Find where the given text appears and provide that cell's center as (X, Y) coordinate. 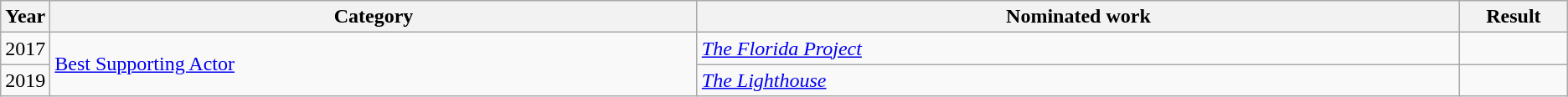
Year (25, 17)
Best Supporting Actor (374, 64)
2017 (25, 48)
2019 (25, 80)
Nominated work (1078, 17)
The Lighthouse (1078, 80)
Category (374, 17)
Result (1514, 17)
The Florida Project (1078, 48)
